Pinpoint the cell where the given text exists, returning its (X, Y) midpoint coordinate. 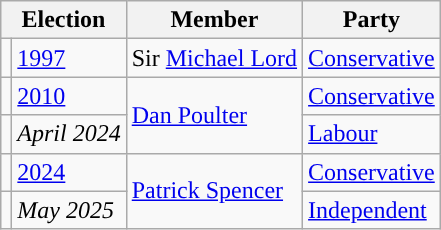
Party (372, 20)
Member (214, 20)
Labour (372, 134)
Sir Michael Lord (214, 58)
1997 (69, 58)
Independent (372, 210)
2024 (69, 172)
Dan Poulter (214, 115)
May 2025 (69, 210)
Patrick Spencer (214, 191)
2010 (69, 96)
Election (64, 20)
April 2024 (69, 134)
